Locate the cell with the specified text and output its [x, y] center coordinate. 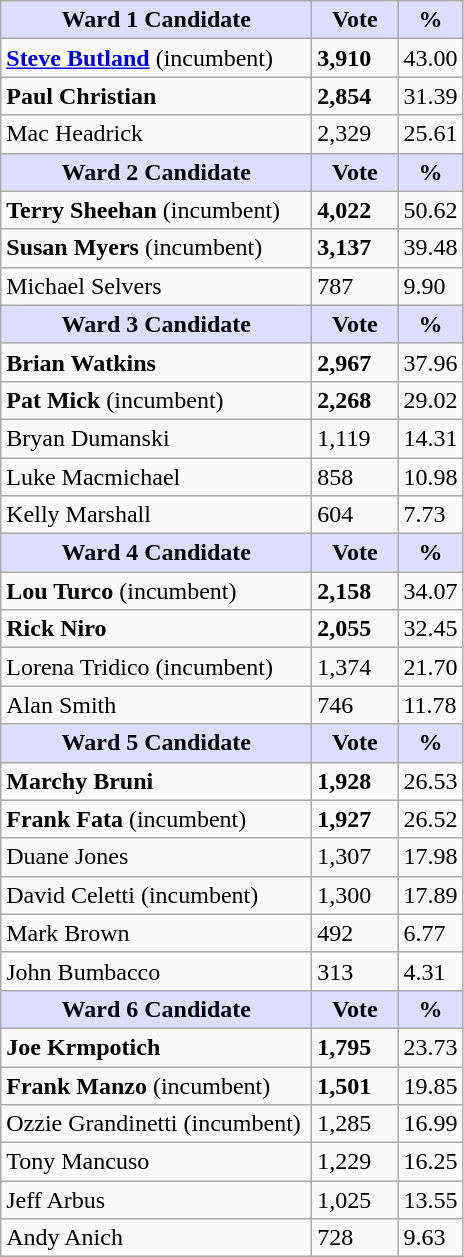
Terry Sheehan (incumbent) [156, 210]
43.00 [430, 58]
Rick Niro [156, 629]
1,795 [355, 1047]
858 [355, 477]
13.55 [430, 1200]
787 [355, 286]
26.53 [430, 781]
Mark Brown [156, 933]
Lou Turco (incumbent) [156, 591]
2,268 [355, 400]
Paul Christian [156, 96]
2,158 [355, 591]
Ward 4 Candidate [156, 553]
4.31 [430, 971]
Frank Fata (incumbent) [156, 819]
Luke Macmichael [156, 477]
34.07 [430, 591]
2,854 [355, 96]
Frank Manzo (incumbent) [156, 1085]
Ward 3 Candidate [156, 324]
Kelly Marshall [156, 515]
Steve Butland (incumbent) [156, 58]
26.52 [430, 819]
37.96 [430, 362]
6.77 [430, 933]
Susan Myers (incumbent) [156, 248]
1,025 [355, 1200]
John Bumbacco [156, 971]
31.39 [430, 96]
Ward 1 Candidate [156, 20]
Tony Mancuso [156, 1162]
10.98 [430, 477]
1,928 [355, 781]
Jeff Arbus [156, 1200]
32.45 [430, 629]
16.99 [430, 1124]
Joe Krmpotich [156, 1047]
Ozzie Grandinetti (incumbent) [156, 1124]
29.02 [430, 400]
Ward 6 Candidate [156, 1009]
1,300 [355, 895]
4,022 [355, 210]
2,055 [355, 629]
David Celetti (incumbent) [156, 895]
21.70 [430, 667]
2,329 [355, 134]
2,967 [355, 362]
Pat Mick (incumbent) [156, 400]
Alan Smith [156, 705]
728 [355, 1238]
Ward 2 Candidate [156, 172]
604 [355, 515]
1,119 [355, 438]
25.61 [430, 134]
1,285 [355, 1124]
23.73 [430, 1047]
Marchy Bruni [156, 781]
39.48 [430, 248]
1,927 [355, 819]
492 [355, 933]
Mac Headrick [156, 134]
17.98 [430, 857]
Brian Watkins [156, 362]
Andy Anich [156, 1238]
1,501 [355, 1085]
19.85 [430, 1085]
1,307 [355, 857]
9.90 [430, 286]
17.89 [430, 895]
1,374 [355, 667]
3,137 [355, 248]
16.25 [430, 1162]
746 [355, 705]
Ward 5 Candidate [156, 743]
11.78 [430, 705]
313 [355, 971]
Bryan Dumanski [156, 438]
9.63 [430, 1238]
Lorena Tridico (incumbent) [156, 667]
7.73 [430, 515]
3,910 [355, 58]
14.31 [430, 438]
Michael Selvers [156, 286]
50.62 [430, 210]
Duane Jones [156, 857]
1,229 [355, 1162]
